Capture the cell that displays the provided text and extract its (X, Y) central coordinate. 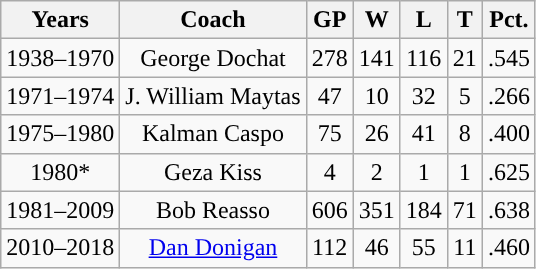
Years (60, 20)
1980* (60, 172)
141 (376, 58)
184 (424, 210)
278 (330, 58)
112 (330, 248)
T (464, 20)
47 (330, 96)
Geza Kiss (213, 172)
.460 (508, 248)
11 (464, 248)
4 (330, 172)
1975–1980 (60, 134)
606 (330, 210)
1938–1970 (60, 58)
GP (330, 20)
5 (464, 96)
.266 (508, 96)
10 (376, 96)
8 (464, 134)
26 (376, 134)
.638 (508, 210)
L (424, 20)
21 (464, 58)
George Dochat (213, 58)
Coach (213, 20)
2010–2018 (60, 248)
71 (464, 210)
1971–1974 (60, 96)
116 (424, 58)
2 (376, 172)
J. William Maytas (213, 96)
Pct. (508, 20)
75 (330, 134)
W (376, 20)
1981–2009 (60, 210)
.545 (508, 58)
55 (424, 248)
32 (424, 96)
.400 (508, 134)
.625 (508, 172)
Dan Donigan (213, 248)
46 (376, 248)
Bob Reasso (213, 210)
Kalman Caspo (213, 134)
351 (376, 210)
41 (424, 134)
